Scan for the cell matching the given text and deliver its (X, Y) coordinate at center. 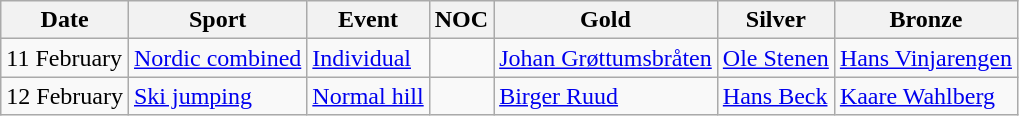
Ski jumping (217, 96)
Hans Vinjarengen (926, 58)
NOC (461, 20)
11 February (65, 58)
Bronze (926, 20)
Gold (606, 20)
Individual (368, 58)
Event (368, 20)
Sport (217, 20)
12 February (65, 96)
Ole Stenen (776, 58)
Birger Ruud (606, 96)
Johan Grøttumsbråten (606, 58)
Normal hill (368, 96)
Kaare Wahlberg (926, 96)
Silver (776, 20)
Hans Beck (776, 96)
Date (65, 20)
Nordic combined (217, 58)
